For the text-containing cell, return its midpoint in (x, y) coordinate format. 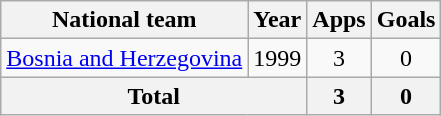
Bosnia and Herzegovina (124, 58)
National team (124, 20)
Total (154, 96)
Apps (339, 20)
1999 (278, 58)
Goals (406, 20)
Year (278, 20)
